Extract the [X, Y] coordinate from the center of the cell holding the provided text.  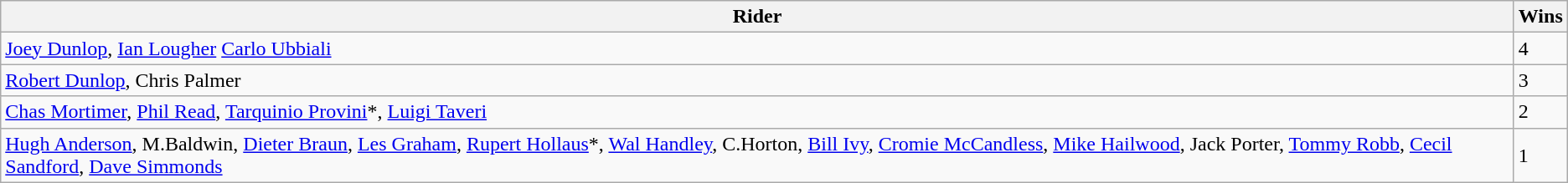
2 [1540, 112]
Robert Dunlop, Chris Palmer [757, 80]
3 [1540, 80]
Rider [757, 17]
Chas Mortimer, Phil Read, Tarquinio Provini*, Luigi Taveri [757, 112]
Joey Dunlop, Ian Lougher Carlo Ubbiali [757, 48]
1 [1540, 155]
Wins [1540, 17]
4 [1540, 48]
